Provide the (X, Y) coordinate of the cell's center where the given text is located.  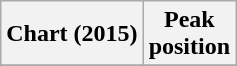
Chart (2015) (72, 34)
Peakposition (189, 34)
